Determine the [x, y] coordinate at the center of the cell enclosing the given text.  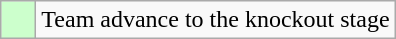
Team advance to the knockout stage [216, 20]
